Return [x, y] of the center of cell containing provided text 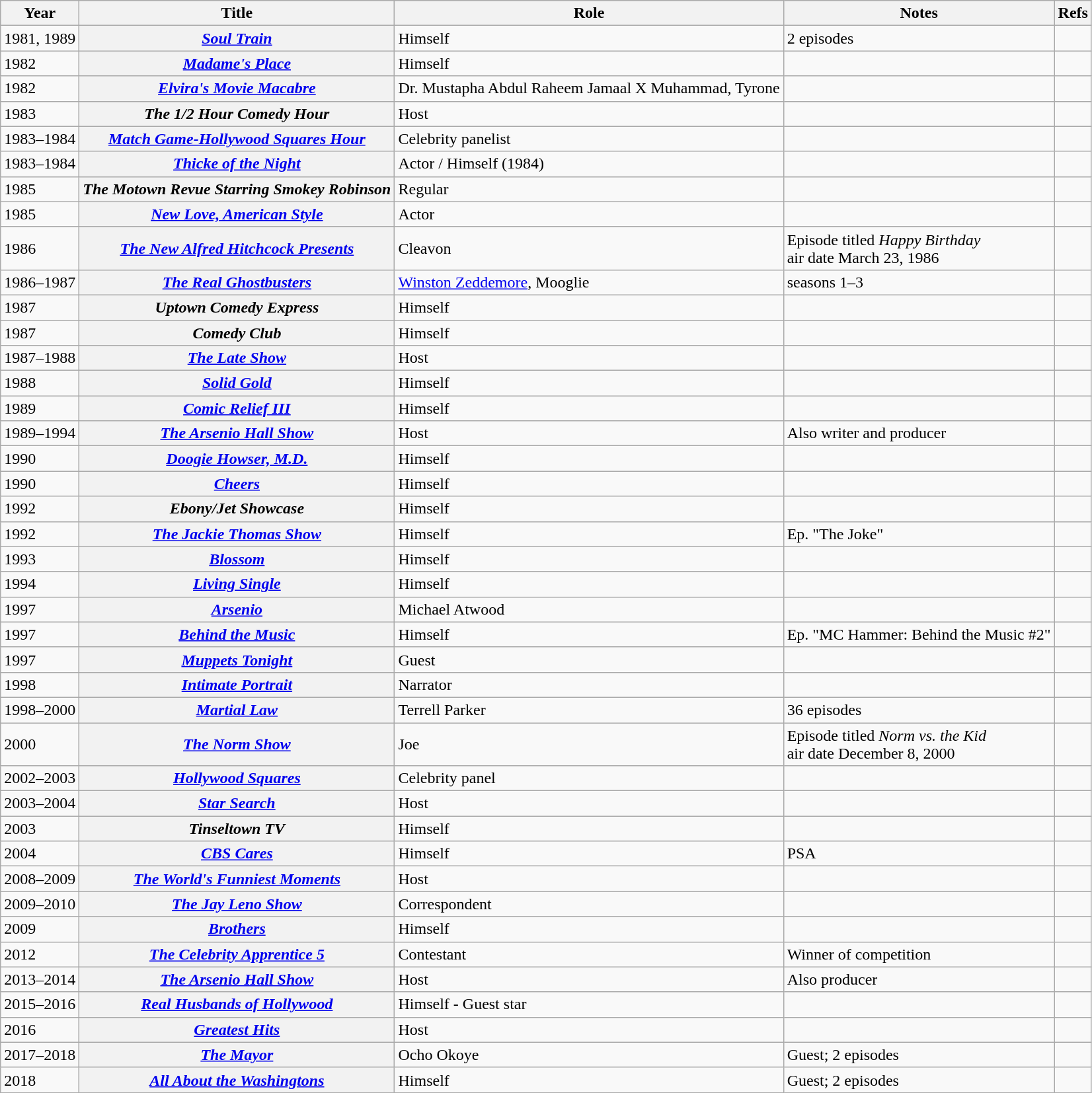
The Late Show [237, 358]
2009–2010 [40, 904]
36 episodes [919, 710]
Madame's Place [237, 63]
1993 [40, 559]
Ep. "The Joke" [919, 534]
1994 [40, 584]
Joe [589, 744]
Match Game-Hollywood Squares Hour [237, 139]
2009 [40, 929]
The Jay Leno Show [237, 904]
1989–1994 [40, 433]
Brothers [237, 929]
Regular [589, 189]
CBS Cares [237, 854]
1989 [40, 408]
Dr. Mustapha Abdul Raheem Jamaal X Muhammad, Tyrone [589, 89]
Actor [589, 214]
1986–1987 [40, 282]
Also writer and producer [919, 433]
Role [589, 13]
Muppets Tonight [237, 660]
2000 [40, 744]
New Love, American Style [237, 214]
Michael Atwood [589, 609]
Living Single [237, 584]
The Norm Show [237, 744]
The Motown Revue Starring Smokey Robinson [237, 189]
Celebrity panel [589, 778]
2012 [40, 954]
Greatest Hits [237, 1030]
PSA [919, 854]
The Jackie Thomas Show [237, 534]
The New Alfred Hitchcock Presents [237, 248]
The 1/2 Hour Comedy Hour [237, 114]
2015–2016 [40, 1004]
Celebrity panelist [589, 139]
Himself - Guest star [589, 1004]
Ep. "MC Hammer: Behind the Music #2" [919, 634]
Cleavon [589, 248]
2 episodes [919, 38]
Tinseltown TV [237, 829]
Doogie Howser, M.D. [237, 459]
seasons 1–3 [919, 282]
2016 [40, 1030]
Notes [919, 13]
2004 [40, 854]
Solid Gold [237, 383]
Narrator [589, 685]
1986 [40, 248]
Behind the Music [237, 634]
Terrell Parker [589, 710]
2013–2014 [40, 979]
Real Husbands of Hollywood [237, 1004]
1987–1988 [40, 358]
2008–2009 [40, 879]
The Mayor [237, 1055]
1998 [40, 685]
Star Search [237, 804]
Episode titled Happy Birthdayair date March 23, 1986 [919, 248]
Cheers [237, 484]
Blossom [237, 559]
Ebony/Jet Showcase [237, 509]
The World's Funniest Moments [237, 879]
Winner of competition [919, 954]
1983 [40, 114]
Comic Relief III [237, 408]
Guest [589, 660]
Soul Train [237, 38]
2018 [40, 1080]
Ocho Okoye [589, 1055]
2003 [40, 829]
Refs [1073, 13]
2002–2003 [40, 778]
Comedy Club [237, 332]
Also producer [919, 979]
Episode titled Norm vs. the Kidair date December 8, 2000 [919, 744]
Title [237, 13]
Uptown Comedy Express [237, 307]
2017–2018 [40, 1055]
Arsenio [237, 609]
The Real Ghostbusters [237, 282]
All About the Washingtons [237, 1080]
1981, 1989 [40, 38]
Intimate Portrait [237, 685]
Winston Zeddemore, Mooglie [589, 282]
2003–2004 [40, 804]
Contestant [589, 954]
The Celebrity Apprentice 5 [237, 954]
Hollywood Squares [237, 778]
Year [40, 13]
Martial Law [237, 710]
1988 [40, 383]
1998–2000 [40, 710]
Correspondent [589, 904]
Thicke of the Night [237, 164]
Elvira's Movie Macabre [237, 89]
Actor / Himself (1984) [589, 164]
